Capture the cell that displays the provided text and extract its (X, Y) central coordinate. 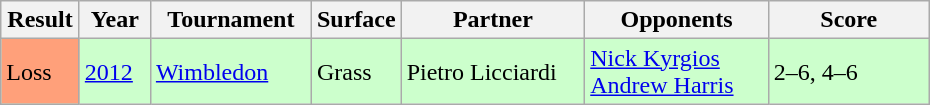
Opponents (677, 20)
2–6, 4–6 (848, 72)
Wimbledon (230, 72)
Partner (493, 20)
Nick Kyrgios Andrew Harris (677, 72)
Year (114, 20)
Tournament (230, 20)
2012 (114, 72)
Grass (356, 72)
Score (848, 20)
Surface (356, 20)
Result (40, 20)
Loss (40, 72)
Pietro Licciardi (493, 72)
